Identify which cell holds the provided text, then report its (X, Y) central coordinate. 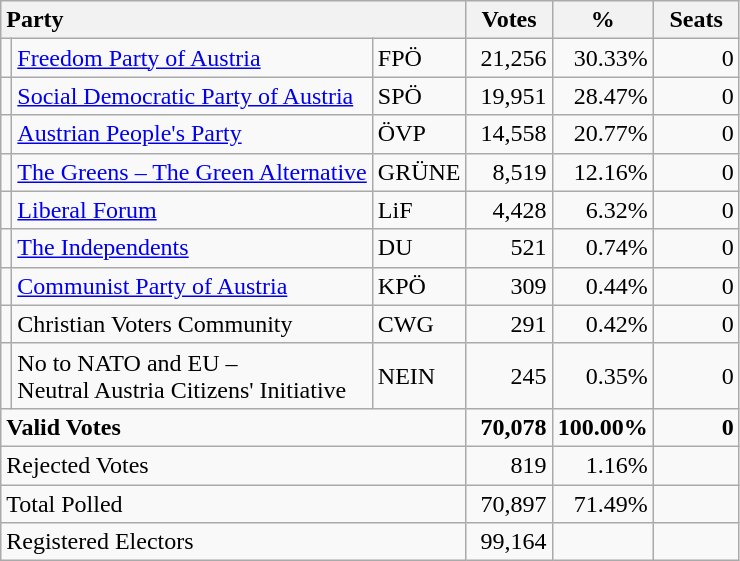
Votes (509, 20)
Registered Electors (234, 542)
CWG (419, 324)
Austrian People's Party (192, 134)
Christian Voters Community (192, 324)
70,897 (509, 503)
% (602, 20)
FPÖ (419, 58)
291 (509, 324)
28.47% (602, 96)
521 (509, 248)
SPÖ (419, 96)
30.33% (602, 58)
NEIN (419, 376)
DU (419, 248)
20.77% (602, 134)
Freedom Party of Austria (192, 58)
The Greens – The Green Alternative (192, 172)
Seats (696, 20)
Party (234, 20)
4,428 (509, 210)
21,256 (509, 58)
KPÖ (419, 286)
819 (509, 465)
12.16% (602, 172)
Communist Party of Austria (192, 286)
19,951 (509, 96)
14,558 (509, 134)
309 (509, 286)
0.35% (602, 376)
0.74% (602, 248)
70,078 (509, 427)
Rejected Votes (234, 465)
LiF (419, 210)
0.44% (602, 286)
1.16% (602, 465)
Valid Votes (234, 427)
Total Polled (234, 503)
71.49% (602, 503)
6.32% (602, 210)
245 (509, 376)
100.00% (602, 427)
0.42% (602, 324)
Social Democratic Party of Austria (192, 96)
99,164 (509, 542)
GRÜNE (419, 172)
ÖVP (419, 134)
No to NATO and EU –Neutral Austria Citizens' Initiative (192, 376)
Liberal Forum (192, 210)
The Independents (192, 248)
8,519 (509, 172)
